Locate the cell with the specified text and output its (x, y) center coordinate. 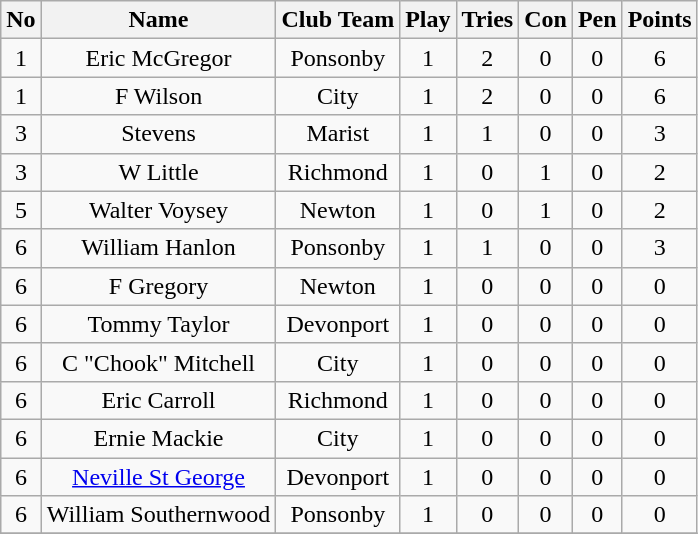
W Little (158, 172)
Walter Voysey (158, 210)
No (21, 20)
Eric Carroll (158, 400)
Eric McGregor (158, 58)
Points (660, 20)
Con (546, 20)
Tries (488, 20)
C "Chook" Mitchell (158, 362)
William Hanlon (158, 248)
Stevens (158, 134)
Pen (597, 20)
Name (158, 20)
Neville St George (158, 477)
F Gregory (158, 286)
Play (428, 20)
William Southernwood (158, 515)
Marist (338, 134)
F Wilson (158, 96)
5 (21, 210)
Tommy Taylor (158, 324)
Club Team (338, 20)
Ernie Mackie (158, 438)
